Search for the cell housing the specified text and yield its [x, y] center coordinate. 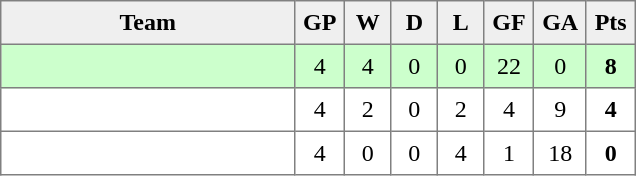
D [414, 23]
1 [509, 153]
8 [610, 66]
9 [560, 110]
W [368, 23]
GF [509, 23]
18 [560, 153]
L [461, 23]
GP [320, 23]
Team [148, 23]
GA [560, 23]
22 [509, 66]
Pts [610, 23]
